Search for the cell housing the specified text and yield its [X, Y] center coordinate. 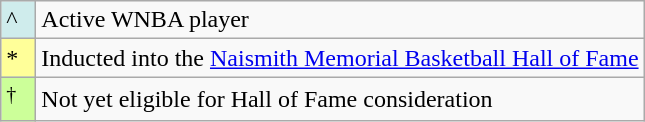
* [18, 58]
Active WNBA player [340, 20]
Not yet eligible for Hall of Fame consideration [340, 100]
† [18, 100]
^ [18, 20]
Inducted into the Naismith Memorial Basketball Hall of Fame [340, 58]
